Determine the [X, Y] coordinate at the center of the cell enclosing the given text.  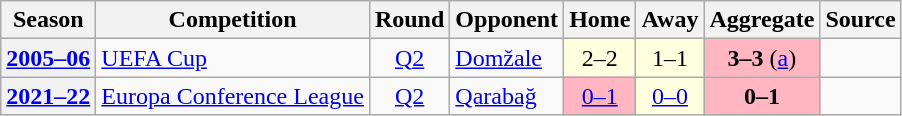
Home [600, 20]
Source [860, 20]
UEFA Cup [233, 58]
Season [48, 20]
2021–22 [48, 96]
Qarabağ [507, 96]
3–3 (a) [762, 58]
Europa Conference League [233, 96]
Round [409, 20]
1–1 [670, 58]
2–2 [600, 58]
Aggregate [762, 20]
2005–06 [48, 58]
Away [670, 20]
Opponent [507, 20]
Domžale [507, 58]
Competition [233, 20]
0–0 [670, 96]
